Identify which cell holds the provided text, then report its (X, Y) central coordinate. 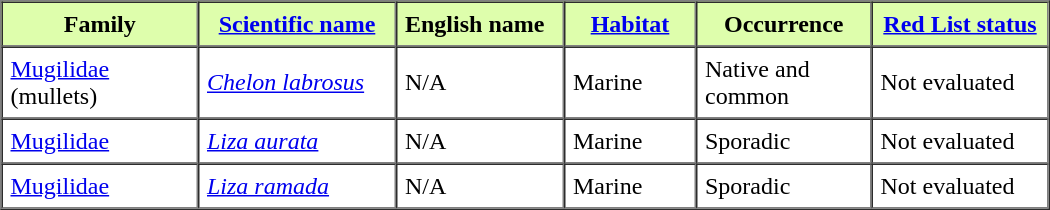
Habitat (630, 24)
Liza ramada (297, 186)
Occurrence (784, 24)
Family (100, 24)
Scientific name (297, 24)
Chelon labrosus (297, 82)
Mugilidae (mullets) (100, 82)
Red List status (960, 24)
English name (480, 24)
Liza aurata (297, 140)
Native and common (784, 82)
